Extract the (x, y) coordinate from the center of the cell holding the provided text.  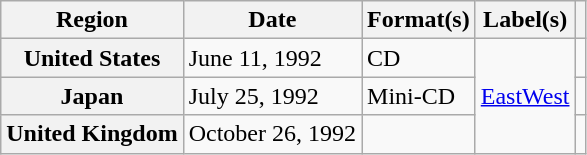
Label(s) (525, 20)
Date (272, 20)
Japan (92, 96)
United Kingdom (92, 134)
October 26, 1992 (272, 134)
Mini-CD (419, 96)
EastWest (525, 96)
Region (92, 20)
United States (92, 58)
July 25, 1992 (272, 96)
Format(s) (419, 20)
CD (419, 58)
June 11, 1992 (272, 58)
